Extract the [X, Y] coordinate from the center of the cell holding the provided text.  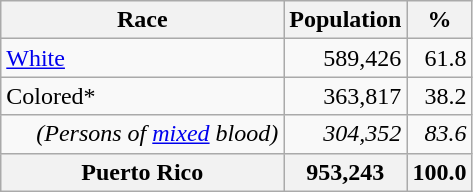
363,817 [346, 96]
83.6 [440, 134]
Population [346, 20]
White [142, 58]
(Persons of mixed blood) [142, 134]
38.2 [440, 96]
61.8 [440, 58]
Puerto Rico [142, 172]
Race [142, 20]
Colored* [142, 96]
589,426 [346, 58]
% [440, 20]
100.0 [440, 172]
304,352 [346, 134]
953,243 [346, 172]
